Capture the cell that displays the provided text and extract its [x, y] central coordinate. 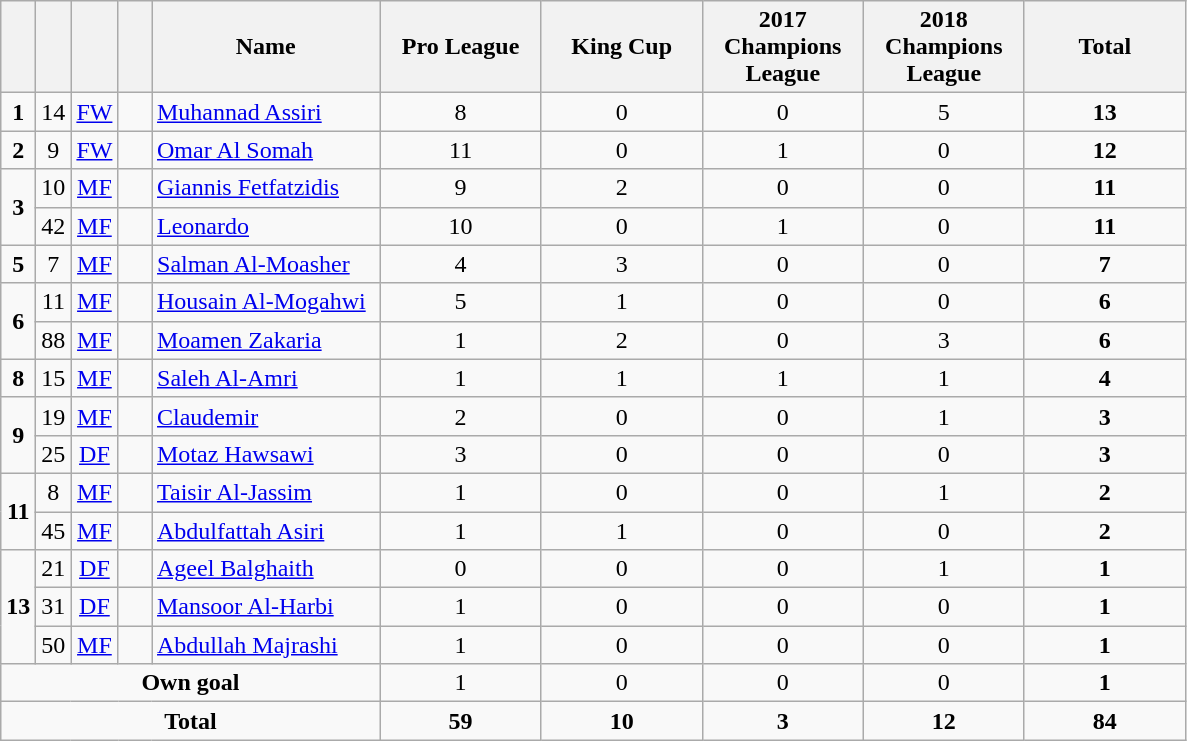
Salman Al-Moasher [266, 264]
Muhannad Assiri [266, 112]
19 [54, 416]
Taisir Al-Jassim [266, 492]
25 [54, 454]
King Cup [622, 47]
15 [54, 378]
2017 Champions League [782, 47]
Omar Al Somah [266, 150]
Abdulfattah Asiri [266, 531]
45 [54, 531]
Name [266, 47]
Abdullah Majrashi [266, 645]
50 [54, 645]
Giannis Fetfatzidis [266, 188]
2018 Champions League [944, 47]
Claudemir [266, 416]
Pro League [460, 47]
42 [54, 226]
31 [54, 607]
Ageel Balghaith [266, 569]
14 [54, 112]
21 [54, 569]
Own goal [190, 683]
Saleh Al-Amri [266, 378]
Housain Al-Mogahwi [266, 302]
Mansoor Al-Harbi [266, 607]
84 [1104, 721]
88 [54, 340]
Motaz Hawsawi [266, 454]
59 [460, 721]
Moamen Zakaria [266, 340]
Leonardo [266, 226]
